Determine the (X, Y) coordinate at the center of the cell enclosing the given text.  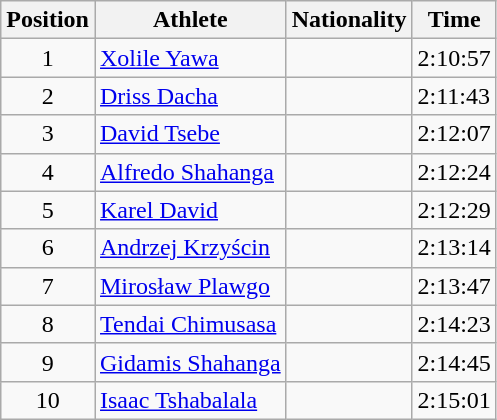
1 (48, 58)
2:13:47 (454, 286)
4 (48, 172)
2:11:43 (454, 96)
6 (48, 248)
Karel David (190, 210)
Driss Dacha (190, 96)
2 (48, 96)
Time (454, 20)
2:13:14 (454, 248)
Mirosław Plawgo (190, 286)
Andrzej Krzyścin (190, 248)
2:14:45 (454, 362)
5 (48, 210)
2:12:29 (454, 210)
Athlete (190, 20)
Gidamis Shahanga (190, 362)
Isaac Tshabalala (190, 400)
7 (48, 286)
Alfredo Shahanga (190, 172)
10 (48, 400)
2:14:23 (454, 324)
8 (48, 324)
2:10:57 (454, 58)
Nationality (349, 20)
2:12:07 (454, 134)
Xolile Yawa (190, 58)
David Tsebe (190, 134)
Tendai Chimusasa (190, 324)
2:12:24 (454, 172)
2:15:01 (454, 400)
9 (48, 362)
3 (48, 134)
Position (48, 20)
